Detect which cell encompasses the target text, then output its [X, Y] center coordinate. 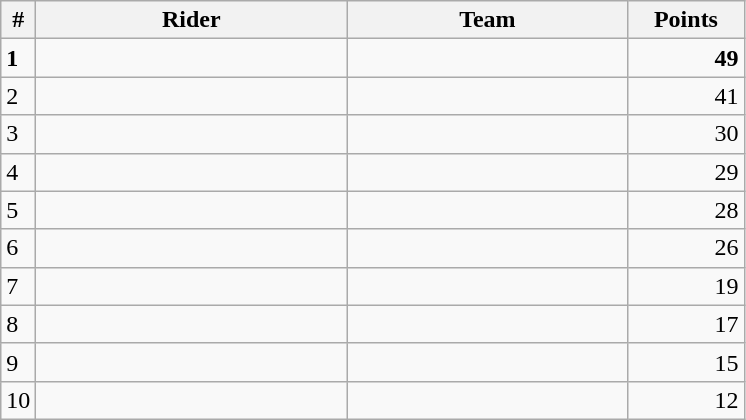
3 [18, 134]
30 [686, 134]
17 [686, 324]
15 [686, 362]
5 [18, 210]
28 [686, 210]
10 [18, 400]
Team [488, 20]
# [18, 20]
Points [686, 20]
19 [686, 286]
26 [686, 248]
4 [18, 172]
6 [18, 248]
9 [18, 362]
1 [18, 58]
12 [686, 400]
Rider [192, 20]
2 [18, 96]
7 [18, 286]
29 [686, 172]
41 [686, 96]
8 [18, 324]
49 [686, 58]
